Find where the given text appears and provide that cell's center as [X, Y] coordinate. 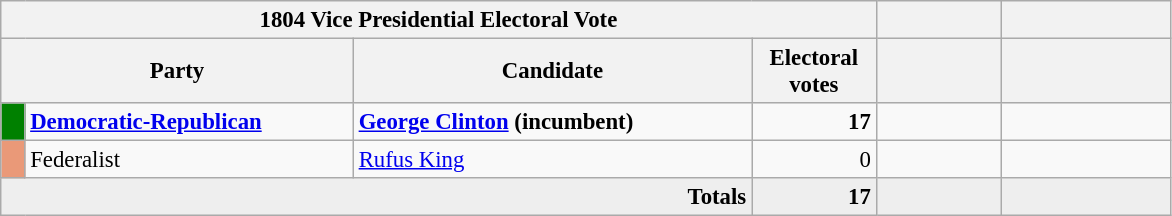
Candidate [552, 72]
Electoral votes [814, 72]
Federalist [189, 160]
George Clinton (incumbent) [552, 122]
Democratic-Republican [189, 122]
Party [178, 72]
1804 Vice Presidential Electoral Vote [438, 20]
Rufus King [552, 160]
0 [814, 160]
Totals [376, 197]
